Provide the [x, y] coordinate of the cell's center where the given text is located.  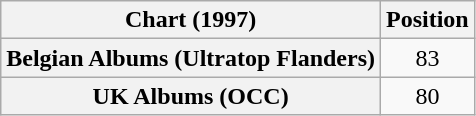
Belgian Albums (Ultratop Flanders) [191, 58]
83 [428, 58]
80 [428, 96]
Position [428, 20]
Chart (1997) [191, 20]
UK Albums (OCC) [191, 96]
